Locate the cell with the specified text and output its [X, Y] center coordinate. 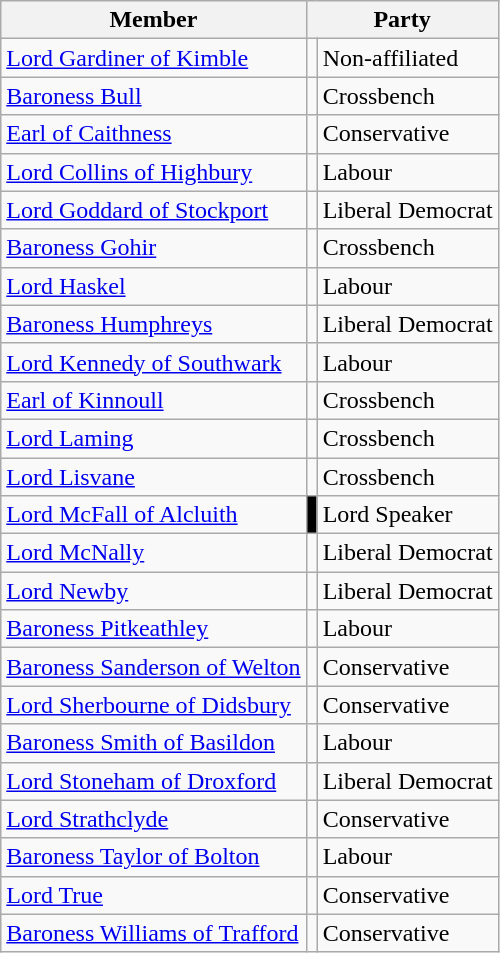
Lord Haskel [154, 286]
Baroness Humphreys [154, 324]
Lord Goddard of Stockport [154, 210]
Lord Gardiner of Kimble [154, 58]
Baroness Gohir [154, 248]
Non-affiliated [408, 58]
Earl of Caithness [154, 134]
Earl of Kinnoull [154, 400]
Lord Newby [154, 591]
Lord McNally [154, 553]
Member [154, 20]
Lord Stoneham of Droxford [154, 781]
Baroness Pitkeathley [154, 629]
Baroness Sanderson of Welton [154, 667]
Lord Laming [154, 438]
Baroness Smith of Basildon [154, 743]
Lord Collins of Highbury [154, 172]
Lord Strathclyde [154, 819]
Baroness Taylor of Bolton [154, 857]
Baroness Williams of Trafford [154, 933]
Lord Lisvane [154, 477]
Lord Speaker [408, 515]
Lord Sherbourne of Didsbury [154, 705]
Lord True [154, 895]
Lord McFall of Alcluith [154, 515]
Lord Kennedy of Southwark [154, 362]
Party [402, 20]
Baroness Bull [154, 96]
